Find where the given text appears and provide that cell's center as [X, Y] coordinate. 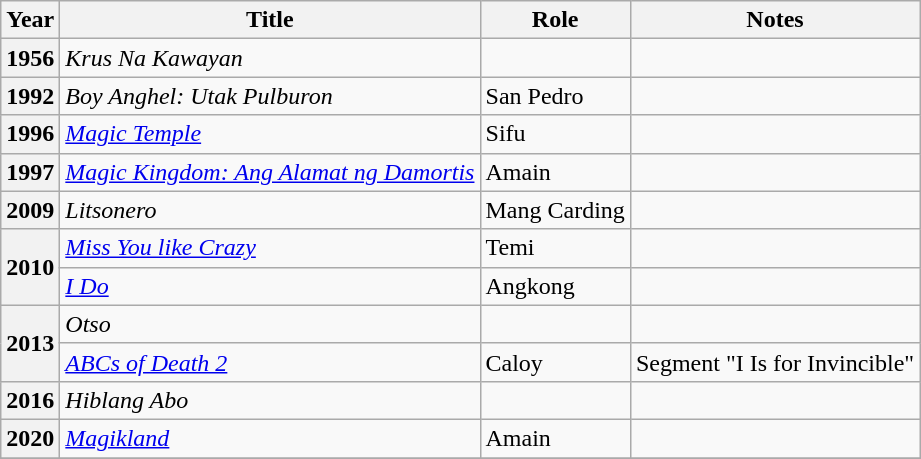
Sifu [555, 134]
Boy Anghel: Utak Pulburon [270, 96]
Caloy [555, 362]
Otso [270, 324]
2013 [30, 343]
Hiblang Abo [270, 400]
Magic Kingdom: Ang Alamat ng Damortis [270, 172]
1992 [30, 96]
Temi [555, 248]
Role [555, 20]
2020 [30, 438]
Year [30, 20]
Angkong [555, 286]
2009 [30, 210]
2016 [30, 400]
2010 [30, 267]
ABCs of Death 2 [270, 362]
Notes [774, 20]
Miss You like Crazy [270, 248]
Mang Carding [555, 210]
I Do [270, 286]
Segment "I Is for Invincible" [774, 362]
Krus Na Kawayan [270, 58]
Magic Temple [270, 134]
1997 [30, 172]
1996 [30, 134]
1956 [30, 58]
Title [270, 20]
Magikland [270, 438]
San Pedro [555, 96]
Litsonero [270, 210]
